For the text-containing cell, return its midpoint in [x, y] coordinate format. 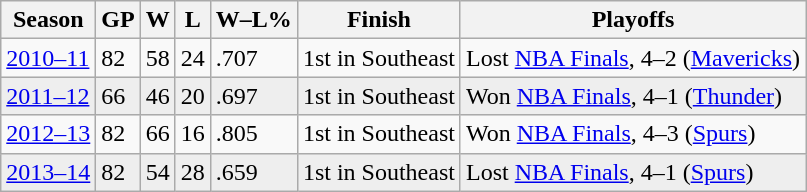
16 [192, 134]
54 [158, 172]
.659 [254, 172]
Lost NBA Finals, 4–1 (Spurs) [632, 172]
Season [48, 20]
.805 [254, 134]
GP [118, 20]
Won NBA Finals, 4–3 (Spurs) [632, 134]
24 [192, 58]
.697 [254, 96]
Lost NBA Finals, 4–2 (Mavericks) [632, 58]
58 [158, 58]
Playoffs [632, 20]
W [158, 20]
28 [192, 172]
2011–12 [48, 96]
Won NBA Finals, 4–1 (Thunder) [632, 96]
46 [158, 96]
L [192, 20]
.707 [254, 58]
2010–11 [48, 58]
Finish [378, 20]
2012–13 [48, 134]
W–L% [254, 20]
2013–14 [48, 172]
20 [192, 96]
